For the text-containing cell, return its midpoint in (X, Y) coordinate format. 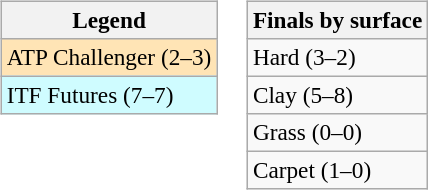
Clay (5–8) (337, 95)
Legend (108, 20)
Finals by surface (337, 20)
ITF Futures (7–7) (108, 95)
Grass (0–0) (337, 133)
Carpet (1–0) (337, 171)
ATP Challenger (2–3) (108, 57)
Hard (3–2) (337, 57)
